From the cell containing the given text, extract its center point as (X, Y) coordinate. 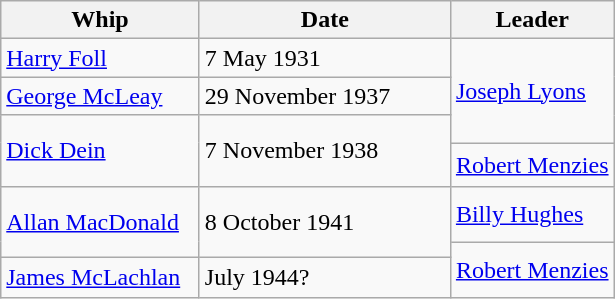
Allan MacDonald (100, 222)
8 October 1941 (324, 222)
7 May 1931 (324, 58)
Joseph Lyons (532, 91)
29 November 1937 (324, 96)
Billy Hughes (532, 214)
July 1944? (324, 278)
James McLachlan (100, 278)
Whip (100, 20)
7 November 1938 (324, 150)
George McLeay (100, 96)
Leader (532, 20)
Dick Dein (100, 150)
Harry Foll (100, 58)
Date (324, 20)
